Provide the [X, Y] coordinate of the cell's center where the given text is located.  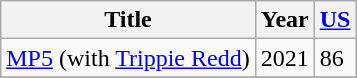
2021 [284, 58]
Title [128, 20]
MP5 (with Trippie Redd) [128, 58]
Year [284, 20]
86 [335, 58]
US [335, 20]
